Provide the (x, y) coordinate of the cell's center where the given text is located.  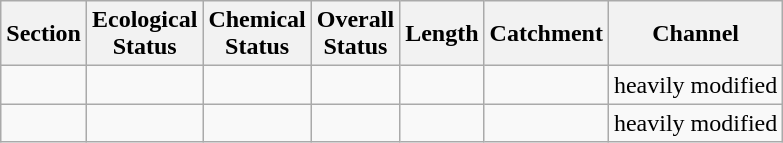
OverallStatus (355, 34)
Section (44, 34)
Catchment (546, 34)
ChemicalStatus (257, 34)
EcologicalStatus (144, 34)
Length (442, 34)
Channel (695, 34)
